Identify which cell holds the provided text, then report its [X, Y] central coordinate. 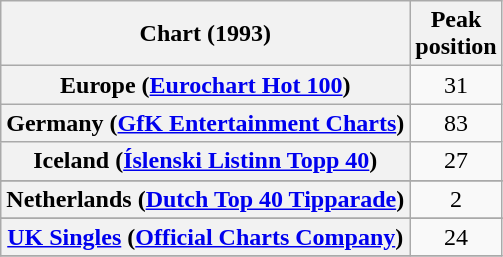
Netherlands (Dutch Top 40 Tipparade) [206, 199]
24 [456, 237]
83 [456, 123]
Chart (1993) [206, 34]
Peakposition [456, 34]
Europe (Eurochart Hot 100) [206, 85]
31 [456, 85]
Iceland (Íslenski Listinn Topp 40) [206, 161]
UK Singles (Official Charts Company) [206, 237]
2 [456, 199]
Germany (GfK Entertainment Charts) [206, 123]
27 [456, 161]
